Detect which cell encompasses the target text, then output its (X, Y) center coordinate. 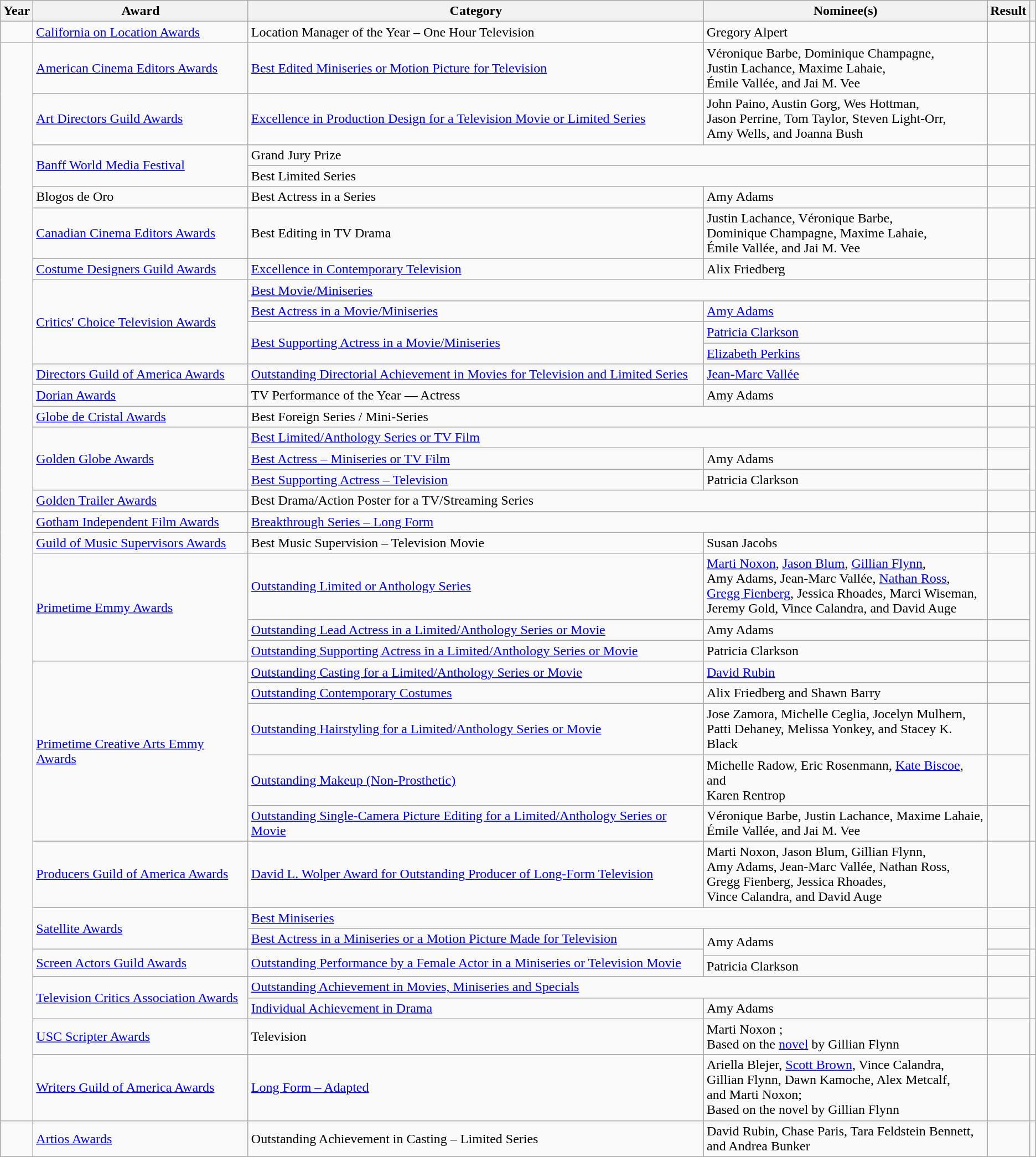
Outstanding Achievement in Casting – Limited Series (476, 1139)
Michelle Radow, Eric Rosenmann, Kate Biscoe, and Karen Rentrop (846, 780)
Writers Guild of America Awards (141, 1088)
David Rubin, Chase Paris, Tara Feldstein Bennett, and Andrea Bunker (846, 1139)
Véronique Barbe, Justin Lachance, Maxime Lahaie, Émile Vallée, and Jai M. Vee (846, 823)
Category (476, 11)
Outstanding Casting for a Limited/Anthology Series or Movie (476, 672)
USC Scripter Awards (141, 1037)
Guild of Music Supervisors Awards (141, 543)
Susan Jacobs (846, 543)
Dorian Awards (141, 396)
Award (141, 11)
Outstanding Lead Actress in a Limited/Anthology Series or Movie (476, 630)
Best Music Supervision – Television Movie (476, 543)
John Paino, Austin Gorg, Wes Hottman, Jason Perrine, Tom Taylor, Steven Light-Orr, Amy Wells, and Joanna Bush (846, 119)
Art Directors Guild Awards (141, 119)
California on Location Awards (141, 32)
Year (17, 11)
Outstanding Hairstyling for a Limited/Anthology Series or Movie (476, 729)
Ariella Blejer, Scott Brown, Vince Calandra, Gillian Flynn, Dawn Kamoche, Alex Metcalf, and Marti Noxon; Based on the novel by Gillian Flynn (846, 1088)
Outstanding Makeup (Non-Prosthetic) (476, 780)
Individual Achievement in Drama (476, 1008)
Outstanding Supporting Actress in a Limited/Anthology Series or Movie (476, 651)
Television Critics Association Awards (141, 998)
Television (476, 1037)
Best Actress – Miniseries or TV Film (476, 459)
Excellence in Production Design for a Television Movie or Limited Series (476, 119)
Satellite Awards (141, 928)
Excellence in Contemporary Television (476, 269)
Outstanding Single-Camera Picture Editing for a Limited/Anthology Series or Movie (476, 823)
Best Drama/Action Poster for a TV/Streaming Series (618, 501)
Alix Friedberg and Shawn Barry (846, 693)
David L. Wolper Award for Outstanding Producer of Long-Form Television (476, 874)
Directors Guild of America Awards (141, 375)
Elizabeth Perkins (846, 354)
Best Actress in a Movie/Miniseries (476, 311)
Jean-Marc Vallée (846, 375)
Véronique Barbe, Dominique Champagne, Justin Lachance, Maxime Lahaie, Émile Vallée, and Jai M. Vee (846, 68)
American Cinema Editors Awards (141, 68)
David Rubin (846, 672)
Outstanding Limited or Anthology Series (476, 587)
Gotham Independent Film Awards (141, 522)
Globe de Cristal Awards (141, 417)
Marti Noxon, Jason Blum, Gillian Flynn, Amy Adams, Jean-Marc Vallée, Nathan Ross, Gregg Fienberg, Jessica Rhoades, Vince Calandra, and David Auge (846, 874)
Grand Jury Prize (618, 155)
Outstanding Contemporary Costumes (476, 693)
Best Actress in a Miniseries or a Motion Picture Made for Television (476, 939)
Outstanding Performance by a Female Actor in a Miniseries or Television Movie (476, 963)
Gregory Alpert (846, 32)
Golden Globe Awards (141, 459)
Outstanding Achievement in Movies, Miniseries and Specials (618, 987)
Blogos de Oro (141, 197)
Best Actress in a Series (476, 197)
Primetime Emmy Awards (141, 608)
Best Miniseries (618, 918)
Outstanding Directorial Achievement in Movies for Television and Limited Series (476, 375)
Best Limited Series (618, 176)
Breakthrough Series – Long Form (618, 522)
Best Supporting Actress in a Movie/Miniseries (476, 343)
Long Form – Adapted (476, 1088)
Critics' Choice Television Awards (141, 321)
Best Editing in TV Drama (476, 233)
Costume Designers Guild Awards (141, 269)
Artios Awards (141, 1139)
Best Limited/Anthology Series or TV Film (618, 438)
Location Manager of the Year – One Hour Television (476, 32)
Nominee(s) (846, 11)
Alix Friedberg (846, 269)
Primetime Creative Arts Emmy Awards (141, 751)
Jose Zamora, Michelle Ceglia, Jocelyn Mulhern, Patti Dehaney, Melissa Yonkey, and Stacey K. Black (846, 729)
Best Foreign Series / Mini-Series (618, 417)
Canadian Cinema Editors Awards (141, 233)
Producers Guild of America Awards (141, 874)
Best Supporting Actress – Television (476, 480)
Banff World Media Festival (141, 165)
Golden Trailer Awards (141, 501)
Best Movie/Miniseries (618, 290)
Result (1008, 11)
Best Edited Miniseries or Motion Picture for Television (476, 68)
Screen Actors Guild Awards (141, 963)
TV Performance of the Year — Actress (476, 396)
Justin Lachance, Véronique Barbe, Dominique Champagne, Maxime Lahaie, Émile Vallée, and Jai M. Vee (846, 233)
Marti Noxon ; Based on the novel by Gillian Flynn (846, 1037)
